Scan for the cell matching the given text and deliver its (X, Y) coordinate at center. 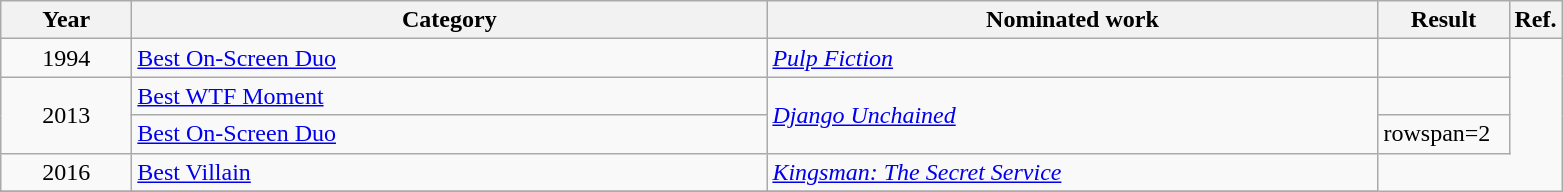
2013 (66, 115)
Pulp Fiction (1072, 58)
Kingsman: The Secret Service (1072, 172)
Best Villain (450, 172)
rowspan=2 (1444, 134)
Django Unchained (1072, 115)
Year (66, 20)
2016 (66, 172)
Best WTF Moment (450, 96)
Result (1444, 20)
Category (450, 20)
Nominated work (1072, 20)
1994 (66, 58)
Ref. (1536, 20)
